Determine the (x, y) coordinate at the center of the cell enclosing the given text.  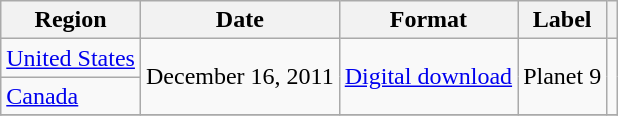
Date (240, 20)
Label (562, 20)
Canada (71, 96)
Region (71, 20)
December 16, 2011 (240, 77)
Planet 9 (562, 77)
Format (428, 20)
United States (71, 58)
Digital download (428, 77)
